Return the (X, Y) coordinate for the center point of the cell that contains the specified text.  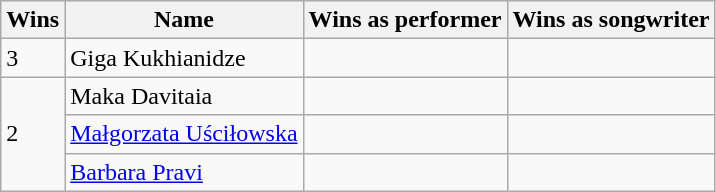
Maka Davitaia (184, 96)
Wins as songwriter (611, 20)
Name (184, 20)
Barbara Pravi (184, 172)
2 (33, 134)
Wins (33, 20)
Wins as performer (405, 20)
Giga Kukhianidze (184, 58)
3 (33, 58)
Małgorzata Uściłowska (184, 134)
